Search for the cell housing the specified text and yield its [X, Y] center coordinate. 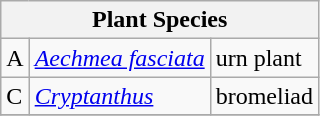
C [15, 96]
Aechmea fasciata [120, 58]
bromeliad [264, 96]
A [15, 58]
urn plant [264, 58]
Cryptanthus [120, 96]
Plant Species [160, 20]
